Detect which cell encompasses the target text, then output its (x, y) center coordinate. 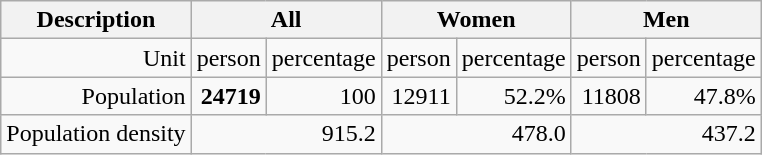
437.2 (666, 134)
47.8% (704, 96)
100 (324, 96)
24719 (228, 96)
12911 (418, 96)
Women (476, 20)
11808 (608, 96)
Description (96, 20)
Unit (96, 58)
Population (96, 96)
Men (666, 20)
478.0 (476, 134)
52.2% (514, 96)
915.2 (286, 134)
Population density (96, 134)
All (286, 20)
